Determine the [X, Y] coordinate at the center of the cell enclosing the given text.  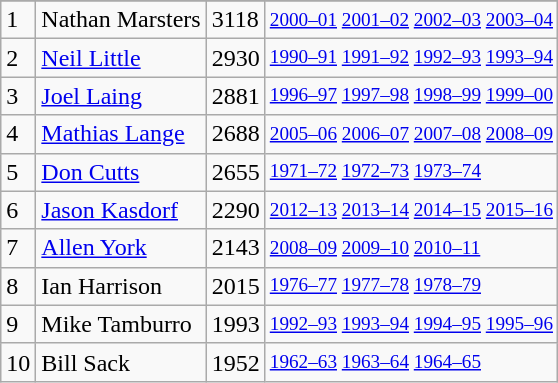
2005–06 2006–07 2007–08 2008–09 [411, 134]
1993 [236, 324]
2881 [236, 96]
6 [18, 210]
2143 [236, 248]
1971–72 1972–73 1973–74 [411, 172]
9 [18, 324]
3 [18, 96]
2290 [236, 210]
Neil Little [121, 58]
Nathan Marsters [121, 20]
1952 [236, 362]
2015 [236, 286]
Mike Tamburro [121, 324]
7 [18, 248]
2008–09 2009–10 2010–11 [411, 248]
2 [18, 58]
1992–93 1993–94 1994–95 1995–96 [411, 324]
1976–77 1977–78 1978–79 [411, 286]
Mathias Lange [121, 134]
2012–13 2013–14 2014–15 2015–16 [411, 210]
2655 [236, 172]
1 [18, 20]
Ian Harrison [121, 286]
1996–97 1997–98 1998–99 1999–00 [411, 96]
Bill Sack [121, 362]
1990–91 1991–92 1992–93 1993–94 [411, 58]
Allen York [121, 248]
Don Cutts [121, 172]
5 [18, 172]
2688 [236, 134]
1962–63 1963–64 1964–65 [411, 362]
8 [18, 286]
4 [18, 134]
Joel Laing [121, 96]
Jason Kasdorf [121, 210]
2000–01 2001–02 2002–03 2003–04 [411, 20]
3118 [236, 20]
10 [18, 362]
2930 [236, 58]
